Determine the (x, y) coordinate at the center of the cell enclosing the given text.  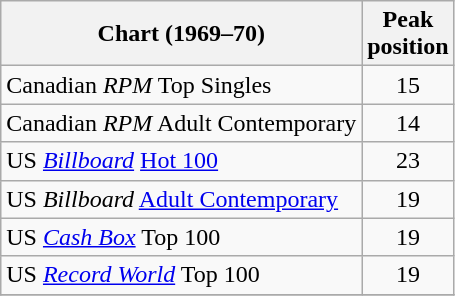
14 (408, 123)
US Record World Top 100 (182, 275)
Peakposition (408, 34)
15 (408, 85)
US Billboard Adult Contemporary (182, 199)
US Billboard Hot 100 (182, 161)
23 (408, 161)
Canadian RPM Top Singles (182, 85)
US Cash Box Top 100 (182, 237)
Canadian RPM Adult Contemporary (182, 123)
Chart (1969–70) (182, 34)
